For the text-containing cell, return its midpoint in (X, Y) coordinate format. 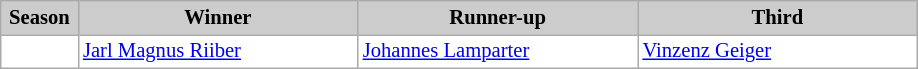
Winner (218, 17)
Jarl Magnus Riiber (218, 51)
Third (778, 17)
Season (40, 17)
Johannes Lamparter (498, 51)
Vinzenz Geiger (778, 51)
Runner-up (498, 17)
